Output the (x, y) coordinate of the center of the cell containing the given text.  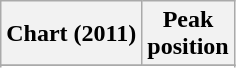
Chart (2011) (72, 34)
Peakposition (188, 34)
